Find where the given text appears and provide that cell's center as (X, Y) coordinate. 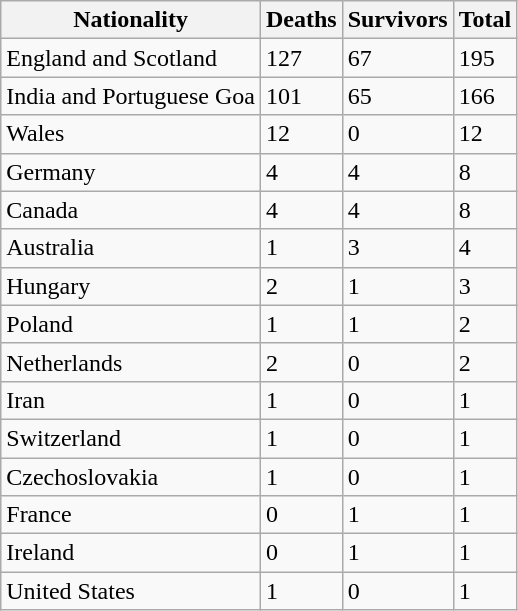
Czechoslovakia (131, 477)
195 (485, 58)
Nationality (131, 20)
Netherlands (131, 362)
Deaths (301, 20)
65 (398, 96)
Poland (131, 324)
India and Portuguese Goa (131, 96)
Switzerland (131, 438)
United States (131, 591)
Survivors (398, 20)
France (131, 515)
Australia (131, 248)
Iran (131, 400)
127 (301, 58)
Germany (131, 172)
Canada (131, 210)
67 (398, 58)
Hungary (131, 286)
Wales (131, 134)
England and Scotland (131, 58)
166 (485, 96)
Ireland (131, 553)
101 (301, 96)
Total (485, 20)
